Scan for the cell matching the given text and deliver its [X, Y] coordinate at center. 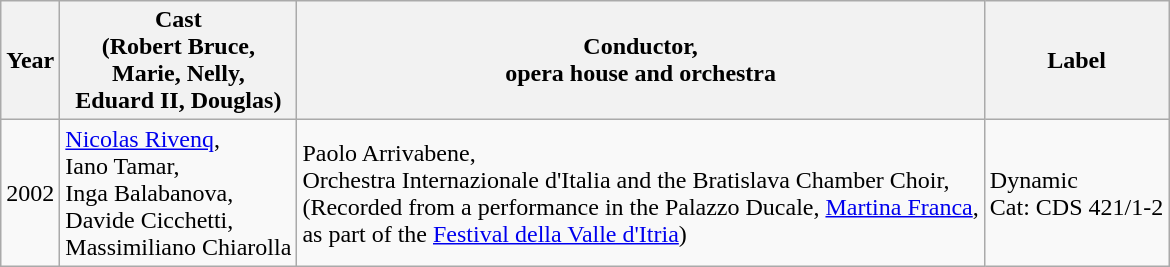
Nicolas Rivenq,Iano Tamar,Inga Balabanova,Davide Cicchetti,Massimiliano Chiarolla [178, 193]
Conductor,opera house and orchestra [640, 60]
DynamicCat: CDS 421/1-2 [1076, 193]
Cast (Robert Bruce,Marie, Nelly,Eduard II, Douglas) [178, 60]
2002 [30, 193]
Year [30, 60]
Label [1076, 60]
